Return (X, Y) of the center of cell containing provided text 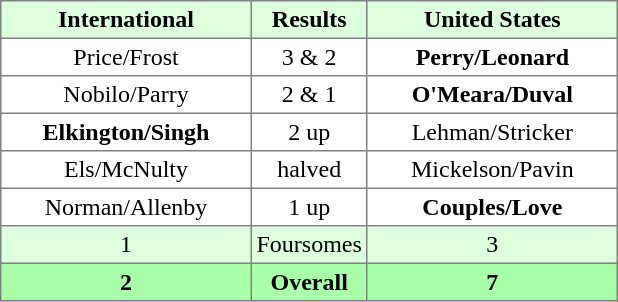
Elkington/Singh (126, 132)
Norman/Allenby (126, 207)
halved (309, 170)
2 & 1 (309, 95)
O'Meara/Duval (492, 95)
Perry/Leonard (492, 57)
Lehman/Stricker (492, 132)
1 (126, 245)
Couples/Love (492, 207)
3 & 2 (309, 57)
2 up (309, 132)
Mickelson/Pavin (492, 170)
Results (309, 20)
Price/Frost (126, 57)
International (126, 20)
Foursomes (309, 245)
3 (492, 245)
Overall (309, 282)
United States (492, 20)
1 up (309, 207)
7 (492, 282)
Els/McNulty (126, 170)
2 (126, 282)
Nobilo/Parry (126, 95)
